Output the (x, y) coordinate of the center of the cell containing the given text.  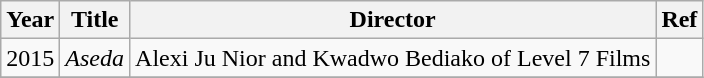
Alexi Ju Nior and Kwadwo Bediako of Level 7 Films (393, 58)
Aseda (95, 58)
Title (95, 20)
Year (30, 20)
2015 (30, 58)
Director (393, 20)
Ref (680, 20)
